Search for the cell housing the specified text and yield its [X, Y] center coordinate. 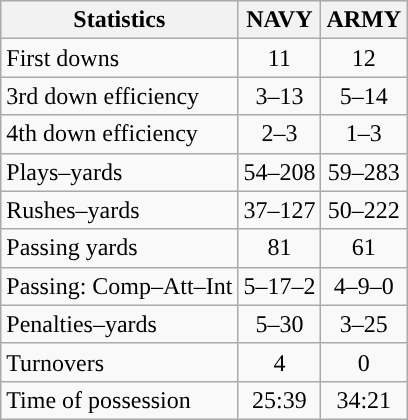
Turnovers [120, 362]
3–25 [364, 324]
4th down efficiency [120, 134]
81 [280, 248]
4 [280, 362]
54–208 [280, 172]
3–13 [280, 96]
3rd down efficiency [120, 96]
0 [364, 362]
Penalties–yards [120, 324]
2–3 [280, 134]
5–30 [280, 324]
First downs [120, 58]
NAVY [280, 20]
59–283 [364, 172]
12 [364, 58]
61 [364, 248]
4–9–0 [364, 286]
34:21 [364, 400]
37–127 [280, 210]
11 [280, 58]
5–14 [364, 96]
Rushes–yards [120, 210]
Plays–yards [120, 172]
Passing: Comp–Att–Int [120, 286]
Passing yards [120, 248]
1–3 [364, 134]
Statistics [120, 20]
50–222 [364, 210]
Time of possession [120, 400]
5–17–2 [280, 286]
25:39 [280, 400]
ARMY [364, 20]
